Pinpoint the cell where the given text exists, returning its [X, Y] midpoint coordinate. 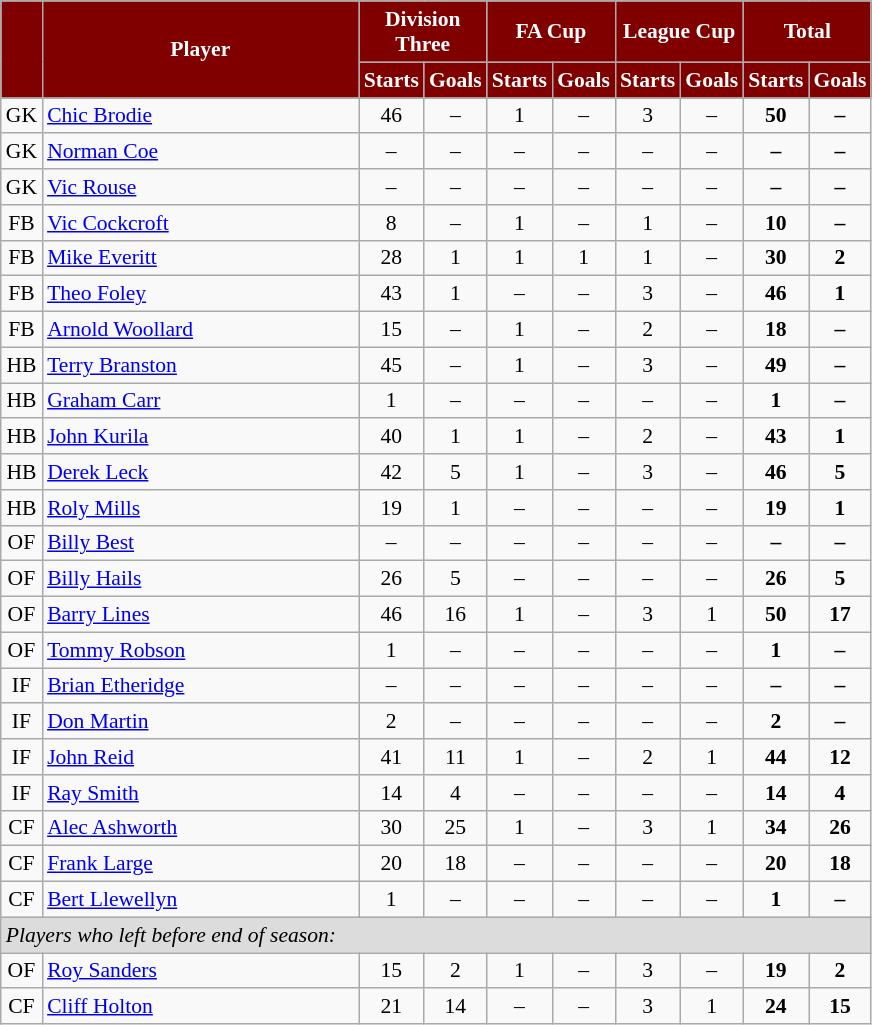
44 [776, 757]
21 [392, 1007]
Vic Cockcroft [200, 223]
8 [392, 223]
Alec Ashworth [200, 828]
Billy Best [200, 543]
10 [776, 223]
34 [776, 828]
24 [776, 1007]
Norman Coe [200, 152]
Barry Lines [200, 615]
Brian Etheridge [200, 686]
Tommy Robson [200, 650]
Billy Hails [200, 579]
Cliff Holton [200, 1007]
11 [456, 757]
FA Cup [551, 32]
41 [392, 757]
Frank Large [200, 864]
Ray Smith [200, 793]
League Cup [679, 32]
John Kurila [200, 437]
Graham Carr [200, 401]
45 [392, 365]
42 [392, 472]
25 [456, 828]
Bert Llewellyn [200, 900]
Don Martin [200, 722]
Player [200, 50]
Mike Everitt [200, 258]
12 [840, 757]
Theo Foley [200, 294]
Vic Rouse [200, 187]
Derek Leck [200, 472]
Division Three [423, 32]
28 [392, 258]
16 [456, 615]
49 [776, 365]
Roly Mills [200, 508]
John Reid [200, 757]
Chic Brodie [200, 116]
Players who left before end of season: [436, 935]
Roy Sanders [200, 971]
Arnold Woollard [200, 330]
17 [840, 615]
Terry Branston [200, 365]
40 [392, 437]
Total [807, 32]
